Output the [x, y] coordinate of the center of the cell containing the given text.  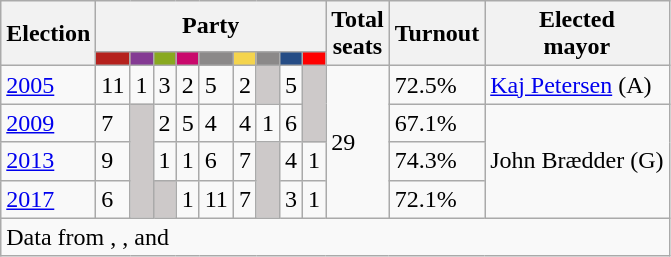
Data from , , and [335, 237]
Election [48, 34]
72.5% [437, 85]
Turnout [437, 34]
74.3% [437, 161]
29 [358, 142]
Electedmayor [577, 34]
Totalseats [358, 34]
2017 [48, 199]
Party [211, 26]
72.1% [437, 199]
2013 [48, 161]
67.1% [437, 123]
2009 [48, 123]
Kaj Petersen (A) [577, 85]
2005 [48, 85]
John Brædder (G) [577, 161]
9 [113, 161]
